From the cell containing the given text, extract its center point as (X, Y) coordinate. 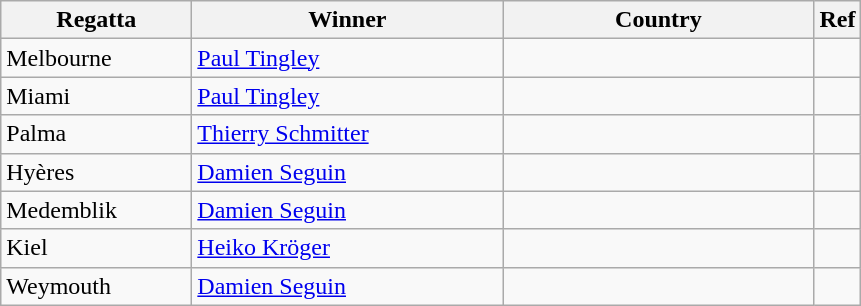
Palma (96, 134)
Kiel (96, 248)
Melbourne (96, 58)
Hyères (96, 172)
Regatta (96, 20)
Winner (348, 20)
Country (658, 20)
Weymouth (96, 286)
Thierry Schmitter (348, 134)
Heiko Kröger (348, 248)
Miami (96, 96)
Ref (838, 20)
Medemblik (96, 210)
